Find where the given text appears and provide that cell's center as (x, y) coordinate. 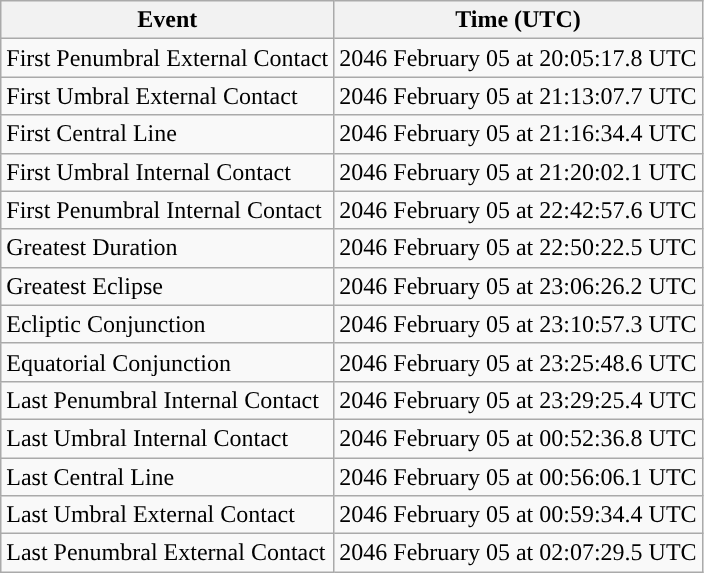
2046 February 05 at 21:16:34.4 UTC (518, 134)
First Penumbral Internal Contact (168, 210)
Last Umbral External Contact (168, 515)
Greatest Duration (168, 248)
First Umbral External Contact (168, 96)
First Umbral Internal Contact (168, 172)
2046 February 05 at 23:06:26.2 UTC (518, 286)
Last Penumbral External Contact (168, 553)
First Penumbral External Contact (168, 58)
2046 February 05 at 23:10:57.3 UTC (518, 324)
Time (UTC) (518, 20)
2046 February 05 at 21:13:07.7 UTC (518, 96)
2046 February 05 at 21:20:02.1 UTC (518, 172)
2046 February 05 at 20:05:17.8 UTC (518, 58)
Last Umbral Internal Contact (168, 438)
2046 February 05 at 22:50:22.5 UTC (518, 248)
2046 February 05 at 23:29:25.4 UTC (518, 400)
2046 February 05 at 02:07:29.5 UTC (518, 553)
Ecliptic Conjunction (168, 324)
2046 February 05 at 23:25:48.6 UTC (518, 362)
2046 February 05 at 00:59:34.4 UTC (518, 515)
2046 February 05 at 00:56:06.1 UTC (518, 477)
Equatorial Conjunction (168, 362)
First Central Line (168, 134)
Last Central Line (168, 477)
Event (168, 20)
Last Penumbral Internal Contact (168, 400)
2046 February 05 at 00:52:36.8 UTC (518, 438)
2046 February 05 at 22:42:57.6 UTC (518, 210)
Greatest Eclipse (168, 286)
